Pinpoint the cell where the given text exists, returning its (X, Y) midpoint coordinate. 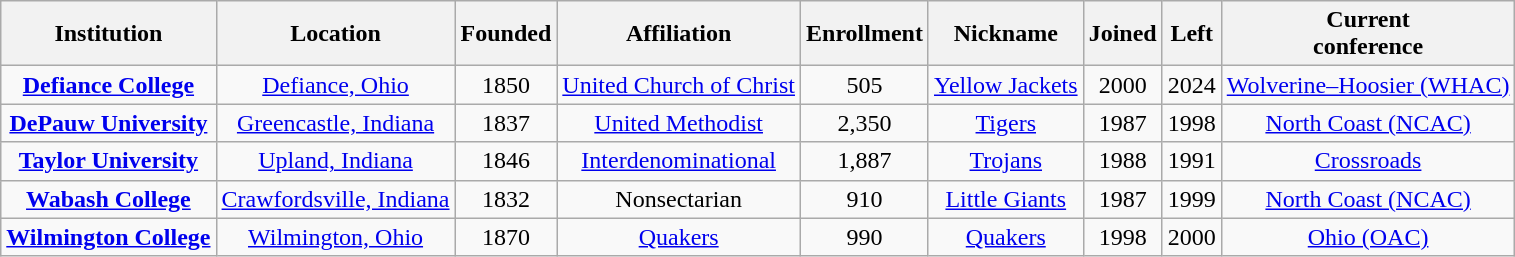
Trojans (1006, 161)
1846 (506, 161)
910 (865, 199)
Wabash College (108, 199)
Wilmington College (108, 237)
Little Giants (1006, 199)
1832 (506, 199)
2024 (1192, 85)
1991 (1192, 161)
Greencastle, Indiana (336, 123)
DePauw University (108, 123)
Wolverine–Hoosier (WHAC) (1368, 85)
United Church of Christ (679, 85)
990 (865, 237)
United Methodist (679, 123)
1850 (506, 85)
Institution (108, 34)
Crawfordsville, Indiana (336, 199)
Defiance College (108, 85)
Crossroads (1368, 161)
Tigers (1006, 123)
Interdenominational (679, 161)
1999 (1192, 199)
Joined (1122, 34)
Nickname (1006, 34)
Enrollment (865, 34)
Currentconference (1368, 34)
Nonsectarian (679, 199)
1,887 (865, 161)
2,350 (865, 123)
1988 (1122, 161)
505 (865, 85)
1870 (506, 237)
Upland, Indiana (336, 161)
Affiliation (679, 34)
Yellow Jackets (1006, 85)
Location (336, 34)
Left (1192, 34)
Defiance, Ohio (336, 85)
Founded (506, 34)
1837 (506, 123)
Ohio (OAC) (1368, 237)
Taylor University (108, 161)
Wilmington, Ohio (336, 237)
